Find where the given text appears and provide that cell's center as (x, y) coordinate. 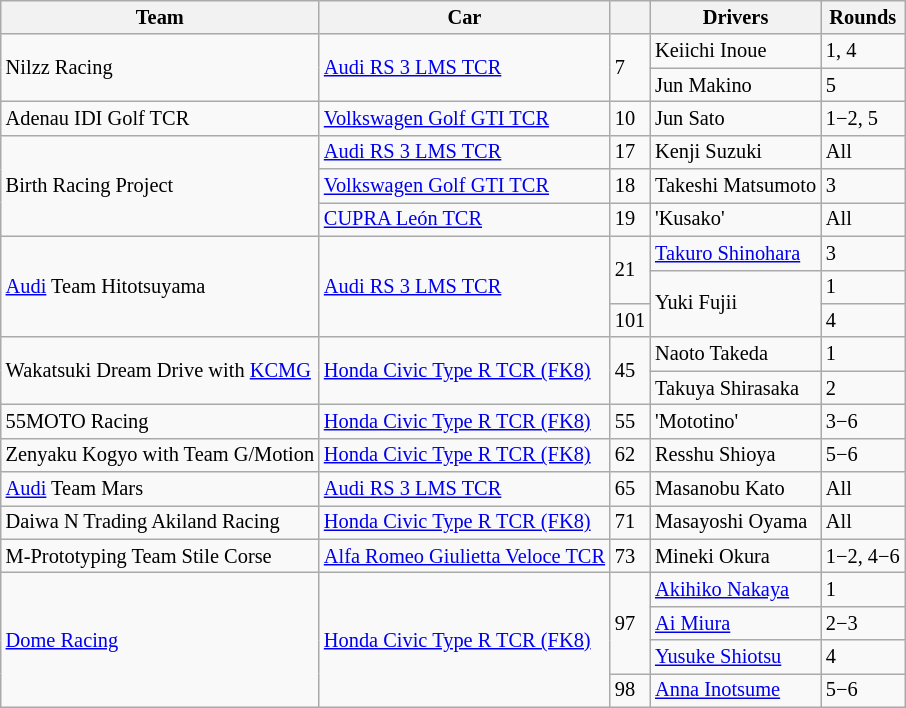
Akihiko Nakaya (736, 589)
Audi Team Hitotsuyama (160, 286)
Mineki Okura (736, 556)
Rounds (863, 17)
Masayoshi Oyama (736, 522)
101 (630, 320)
Zenyaku Kogyo with Team G/Motion (160, 455)
2 (863, 388)
97 (630, 622)
Daiwa N Trading Akiland Racing (160, 522)
Jun Sato (736, 118)
Yusuke Shiotsu (736, 657)
62 (630, 455)
65 (630, 489)
71 (630, 522)
Adenau IDI Golf TCR (160, 118)
55MOTO Racing (160, 421)
1−2, 5 (863, 118)
Takuro Shinohara (736, 253)
Masanobu Kato (736, 489)
Kenji Suzuki (736, 152)
73 (630, 556)
Anna Inotsume (736, 690)
17 (630, 152)
Wakatsuki Dream Drive with KCMG (160, 370)
21 (630, 270)
7 (630, 68)
3−6 (863, 421)
98 (630, 690)
Jun Makino (736, 85)
Alfa Romeo Giulietta Veloce TCR (464, 556)
19 (630, 219)
Dome Racing (160, 640)
2−3 (863, 623)
45 (630, 370)
Takeshi Matsumoto (736, 186)
1−2, 4−6 (863, 556)
'Kusako' (736, 219)
Drivers (736, 17)
10 (630, 118)
Birth Racing Project (160, 186)
Resshu Shioya (736, 455)
Yuki Fujii (736, 304)
55 (630, 421)
Keiichi Inoue (736, 51)
Takuya Shirasaka (736, 388)
CUPRA León TCR (464, 219)
'Mototino' (736, 421)
Team (160, 17)
Ai Miura (736, 623)
M-Prototyping Team Stile Corse (160, 556)
Audi Team Mars (160, 489)
1, 4 (863, 51)
18 (630, 186)
Car (464, 17)
5 (863, 85)
Nilzz Racing (160, 68)
Naoto Takeda (736, 354)
